Scan for the cell matching the given text and deliver its [x, y] coordinate at center. 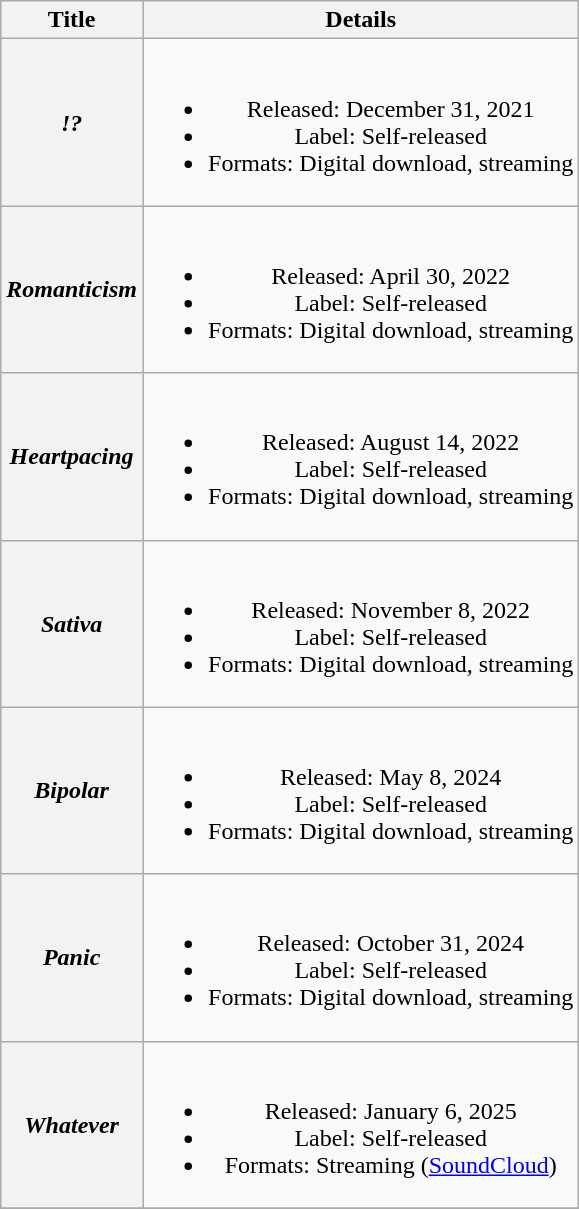
Heartpacing [72, 456]
Title [72, 20]
Bipolar [72, 790]
Released: April 30, 2022Label: Self-releasedFormats: Digital download, streaming [360, 290]
!? [72, 122]
Released: November 8, 2022Label: Self-releasedFormats: Digital download, streaming [360, 624]
Released: August 14, 2022Label: Self-releasedFormats: Digital download, streaming [360, 456]
Released: December 31, 2021Label: Self-releasedFormats: Digital download, streaming [360, 122]
Sativa [72, 624]
Released: October 31, 2024Label: Self-releasedFormats: Digital download, streaming [360, 958]
Panic [72, 958]
Details [360, 20]
Released: May 8, 2024Label: Self-releasedFormats: Digital download, streaming [360, 790]
Released: January 6, 2025Label: Self-releasedFormats: Streaming (SoundCloud) [360, 1124]
Whatever [72, 1124]
Romanticism [72, 290]
